Find where the given text appears and provide that cell's center as [X, Y] coordinate. 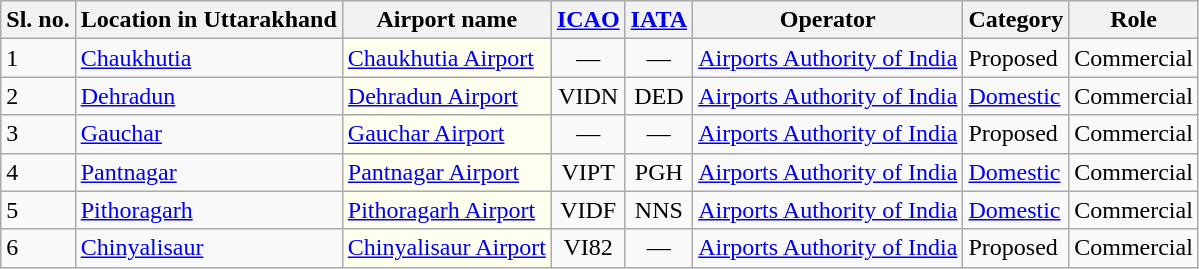
1 [38, 58]
6 [38, 248]
Chaukhutia Airport [446, 58]
Operator [828, 20]
Sl. no. [38, 20]
IATA [659, 20]
ICAO [588, 20]
Pantnagar Airport [446, 172]
VIPT [588, 172]
Pithoragarh [208, 210]
Dehradun [208, 96]
Chinyalisaur Airport [446, 248]
Gauchar Airport [446, 134]
Chinyalisaur [208, 248]
Pithoragarh Airport [446, 210]
Chaukhutia [208, 58]
Airport name [446, 20]
Role [1134, 20]
Dehradun Airport [446, 96]
PGH [659, 172]
Category [1016, 20]
VIDF [588, 210]
DED [659, 96]
3 [38, 134]
NNS [659, 210]
Location in Uttarakhand [208, 20]
4 [38, 172]
Pantnagar [208, 172]
VI82 [588, 248]
2 [38, 96]
VIDN [588, 96]
5 [38, 210]
Gauchar [208, 134]
